Capture the cell that displays the provided text and extract its (x, y) central coordinate. 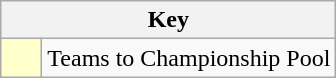
Teams to Championship Pool (189, 58)
Key (168, 20)
